Determine the (x, y) coordinate at the center of the cell enclosing the given text.  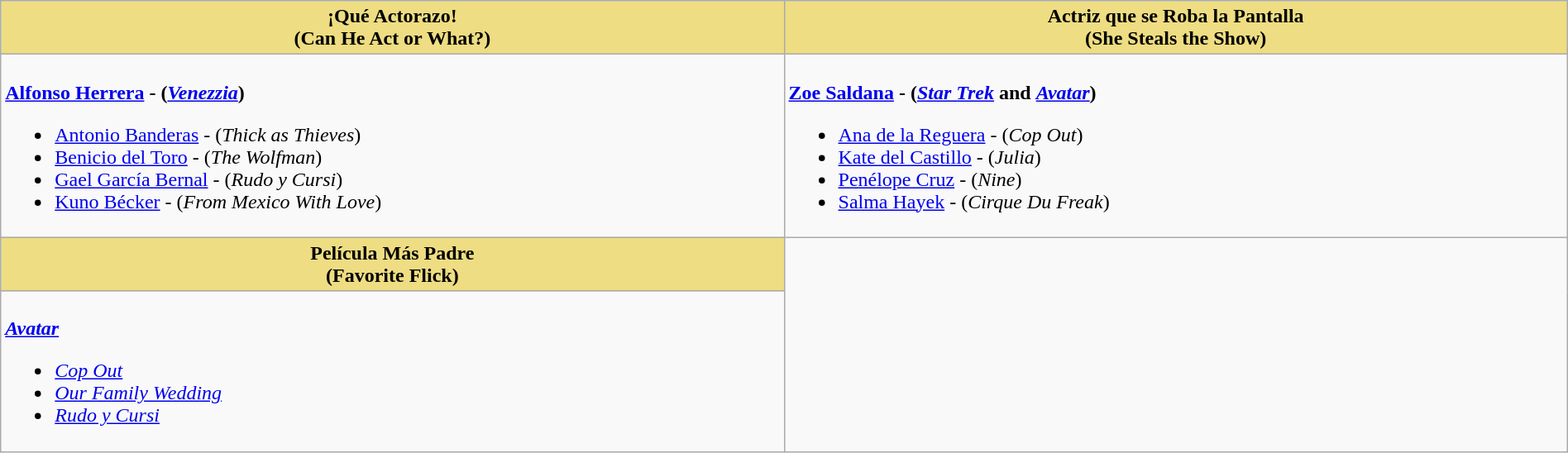
Zoe Saldana - (Star Trek and Avatar)Ana de la Reguera - (Cop Out)Kate del Castillo - (Julia)Penélope Cruz - (Nine)Salma Hayek - (Cirque Du Freak) (1176, 145)
AvatarCop OutOur Family WeddingRudo y Cursi (392, 371)
Actriz que se Roba la Pantalla(She Steals the Show) (1176, 28)
¡Qué Actorazo! (Can He Act or What?) (392, 28)
Película Más Padre(Favorite Flick) (392, 265)
